Provide the (X, Y) coordinate of the cell's center where the given text is located.  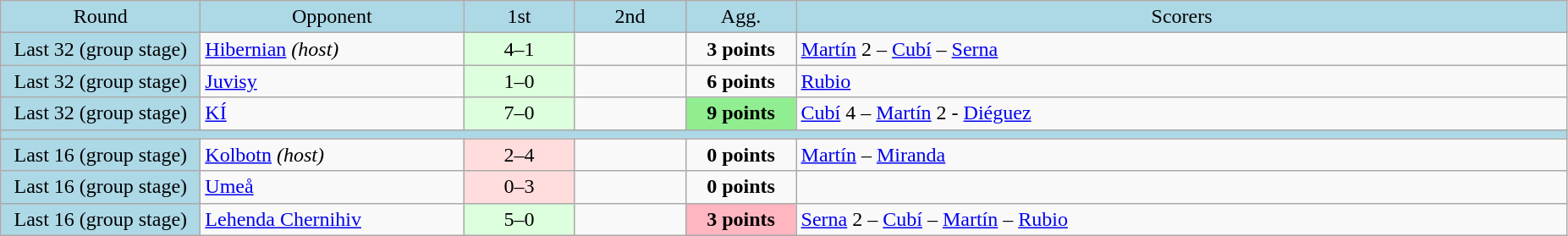
2–4 (520, 155)
Hibernian (host) (332, 49)
Serna 2 – Cubí – Martín – Rubio (1181, 219)
6 points (741, 81)
Scorers (1181, 17)
4–1 (520, 49)
0–3 (520, 187)
Round (101, 17)
KÍ (332, 113)
Martín 2 – Cubí – Serna (1181, 49)
Umeå (332, 187)
1–0 (520, 81)
Martín – Miranda (1181, 155)
Cubí 4 – Martín 2 - Diéguez (1181, 113)
Rubio (1181, 81)
5–0 (520, 219)
Opponent (332, 17)
9 points (741, 113)
Lehenda Chernihiv (332, 219)
2nd (630, 17)
Agg. (741, 17)
Juvisy (332, 81)
7–0 (520, 113)
Kolbotn (host) (332, 155)
1st (520, 17)
